Find where the given text appears and provide that cell's center as (X, Y) coordinate. 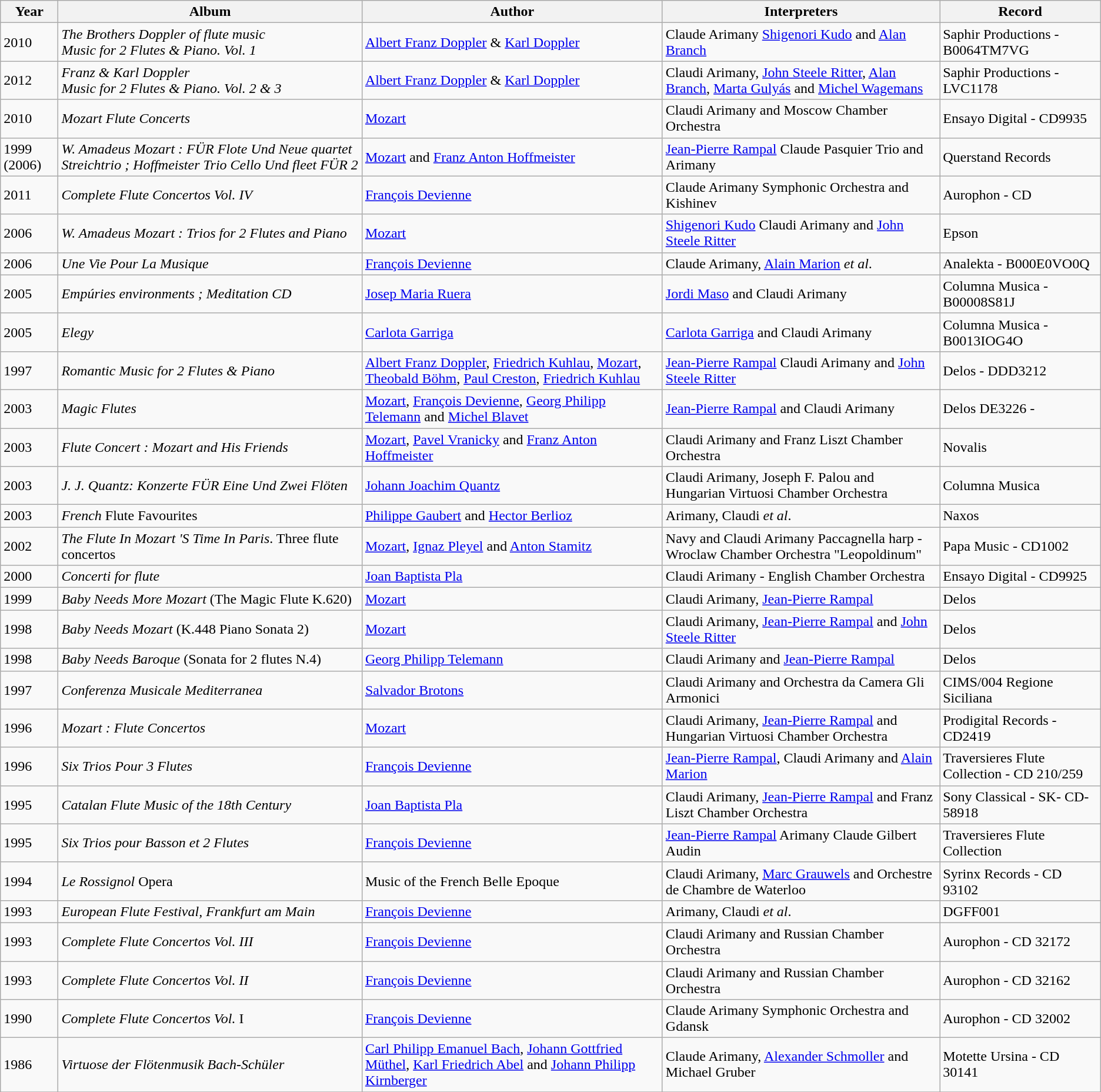
Complete Flute Concertos Vol. II (210, 980)
Interpreters (801, 12)
European Flute Festival, Frankfurt am Main (210, 911)
Claudi Arimany, Joseph F. Palou and Hungarian Virtuosi Chamber Orchestra (801, 486)
Shigenori Kudo Claudi Arimany and John Steele Ritter (801, 233)
1994 (29, 881)
Concerti for flute (210, 577)
Mozart and Franz Anton Hoffmeister (512, 157)
Jean-Pierre Rampal Arimany Claude Gilbert Audin (801, 843)
Six Trios pour Basson et 2 Flutes (210, 843)
Six Trios Pour 3 Flutes (210, 766)
Mozart, François Devienne, Georg Philipp Telemann and Michel Blavet (512, 408)
Delos - DDD3212 (1020, 371)
1986 (29, 1065)
Ensayo Digital - CD9925 (1020, 577)
Complete Flute Concertos Vol. IV (210, 195)
2011 (29, 195)
Carlota Garriga (512, 332)
Salvador Brotons (512, 690)
Claudi Arimany, Jean-Pierre Rampal and Franz Liszt Chamber Orchestra (801, 805)
Carlota Garriga and Claudi Arimany (801, 332)
Claude Arimany Shigenori Kudo and Alan Branch (801, 42)
Johann Joachim Quantz (512, 486)
Franz & Karl Doppler Music for 2 Flutes & Piano. Vol. 2 & 3 (210, 80)
Josep Maria Ruera (512, 294)
Mozart : Flute Concertos (210, 728)
Baby Needs Baroque (Sonata for 2 flutes N.4) (210, 660)
Record (1020, 12)
1990 (29, 1019)
Virtuose der Flötenmusik Bach-Schüler (210, 1065)
The Flute In Mozart 'S Time In Paris. Three flute concertos (210, 546)
Papa Music - CD1002 (1020, 546)
J. J. Quantz: Konzerte FÜR Eine Und Zwei Flöten (210, 486)
Claudi Arimany, Jean-Pierre Rampal and John Steele Ritter (801, 630)
Empúries environments ; Meditation CD (210, 294)
Georg Philipp Telemann (512, 660)
Querstand Records (1020, 157)
Year (29, 12)
Claude Arimany, Alain Marion et al. (801, 264)
Aurophon - CD 32162 (1020, 980)
Columna Musica (1020, 486)
Philippe Gaubert and Hector Berlioz (512, 516)
Carl Philipp Emanuel Bach, Johann Gottfried Müthel, Karl Friedrich Abel and Johann Philipp Kirnberger (512, 1065)
Mozart, Pavel Vranicky and Franz Anton Hoffmeister (512, 447)
Baby Needs More Mozart (The Magic Flute K.620) (210, 599)
1999 (2006) (29, 157)
Delos DE3226 - (1020, 408)
Magic Flutes (210, 408)
Columna Musica - B00008S81J (1020, 294)
Albert Franz Doppler, Friedrich Kuhlau, Mozart, Theobald Böhm, Paul Creston, Friedrich Kuhlau (512, 371)
Claudi Arimany, Jean-Pierre Rampal (801, 599)
1999 (29, 599)
Catalan Flute Music of the 18th Century (210, 805)
Conferenza Musicale Mediterranea (210, 690)
Columna Musica - B0013IOG4O (1020, 332)
Claudi Arimany and Jean-Pierre Rampal (801, 660)
Album (210, 12)
Sony Classical - SK- CD- 58918 (1020, 805)
Claudi Arimany and Orchestra da Camera Gli Armonici (801, 690)
Claudi Arimany, Marc Grauwels and Orchestre de Chambre de Waterloo (801, 881)
W. Amadeus Mozart : FÜR Flote Und Neue quartet Streichtrio ; Hoffmeister Trio Cello Und fleet FÜR 2 (210, 157)
French Flute Favourites (210, 516)
2002 (29, 546)
Claudi Arimany and Franz Liszt Chamber Orchestra (801, 447)
Jean-Pierre Rampal and Claudi Arimany (801, 408)
Une Vie Pour La Musique (210, 264)
Elegy (210, 332)
Naxos (1020, 516)
Ensayo Digital - CD9935 (1020, 119)
Aurophon - CD 32172 (1020, 941)
Claude Arimany Symphonic Orchestra and Kishinev (801, 195)
Epson (1020, 233)
Claudi Arimany, Jean-Pierre Rampal and Hungarian Virtuosi Chamber Orchestra (801, 728)
Author (512, 12)
Saphir Productions - LVC1178 (1020, 80)
2000 (29, 577)
Motette Ursina - CD 30141 (1020, 1065)
Claude Arimany, Alexander Schmoller and Michael Gruber (801, 1065)
Claudi Arimany - English Chamber Orchestra (801, 577)
Complete Flute Concertos Vol. III (210, 941)
Analekta - B000E0VO0Q (1020, 264)
Baby Needs Mozart (K.448 Piano Sonata 2) (210, 630)
Syrinx Records - CD 93102 (1020, 881)
Flute Concert : Mozart and His Friends (210, 447)
Complete Flute Concertos Vol. I (210, 1019)
Mozart, Ignaz Pleyel and Anton Stamitz (512, 546)
Mozart Flute Concerts (210, 119)
Claude Arimany Symphonic Orchestra and Gdansk (801, 1019)
DGFF001 (1020, 911)
Traversieres Flute Collection (1020, 843)
Romantic Music for 2 Flutes & Piano (210, 371)
Traversieres Flute Collection - CD 210/259 (1020, 766)
CIMS/004 Regione Siciliana (1020, 690)
Aurophon - CD 32002 (1020, 1019)
Music of the French Belle Epoque (512, 881)
Jean-Pierre Rampal Claude Pasquier Trio and Arimany (801, 157)
Jean-Pierre Rampal Claudi Arimany and John Steele Ritter (801, 371)
Jean-Pierre Rampal, Claudi Arimany and Alain Marion (801, 766)
2012 (29, 80)
Claudi Arimany, John Steele Ritter, Alan Branch, Marta Gulyás and Michel Wagemans (801, 80)
Le Rossignol Opera (210, 881)
Saphir Productions - B0064TM7VG (1020, 42)
W. Amadeus Mozart : Trios for 2 Flutes and Piano (210, 233)
Aurophon - CD (1020, 195)
Jordi Maso and Claudi Arimany (801, 294)
Novalis (1020, 447)
Claudi Arimany and Moscow Chamber Orchestra (801, 119)
Navy and Claudi Arimany Paccagnella harp - Wroclaw Chamber Orchestra "Leopoldinum" (801, 546)
Prodigital Records - CD2419 (1020, 728)
The Brothers Doppler of flute music Music for 2 Flutes & Piano. Vol. 1 (210, 42)
